Provide the (x, y) coordinate of the cell's center where the given text is located.  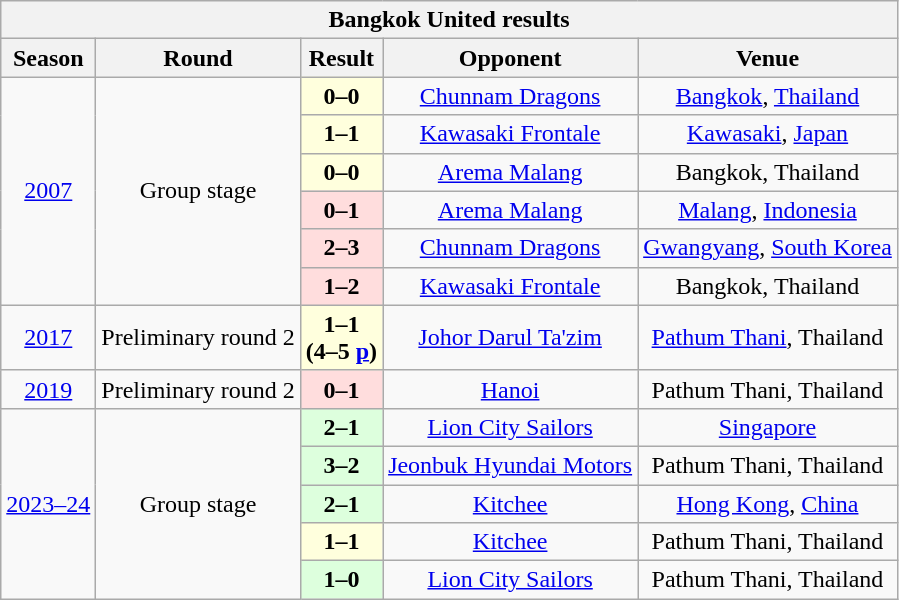
Malang, Indonesia (768, 210)
Result (341, 58)
2017 (48, 338)
2007 (48, 191)
Jeonbuk Hyundai Motors (510, 465)
2023–24 (48, 503)
Bangkok United results (450, 20)
Venue (768, 58)
Johor Darul Ta'zim (510, 338)
Singapore (768, 427)
1–2 (341, 286)
Hong Kong, China (768, 503)
2–3 (341, 248)
2019 (48, 389)
1–0 (341, 580)
Season (48, 58)
Gwangyang, South Korea (768, 248)
Opponent (510, 58)
Kawasaki, Japan (768, 134)
Hanoi (510, 389)
1–1 (4–5 p) (341, 338)
3–2 (341, 465)
Round (198, 58)
